Determine the [X, Y] coordinate at the center of the cell enclosing the given text.  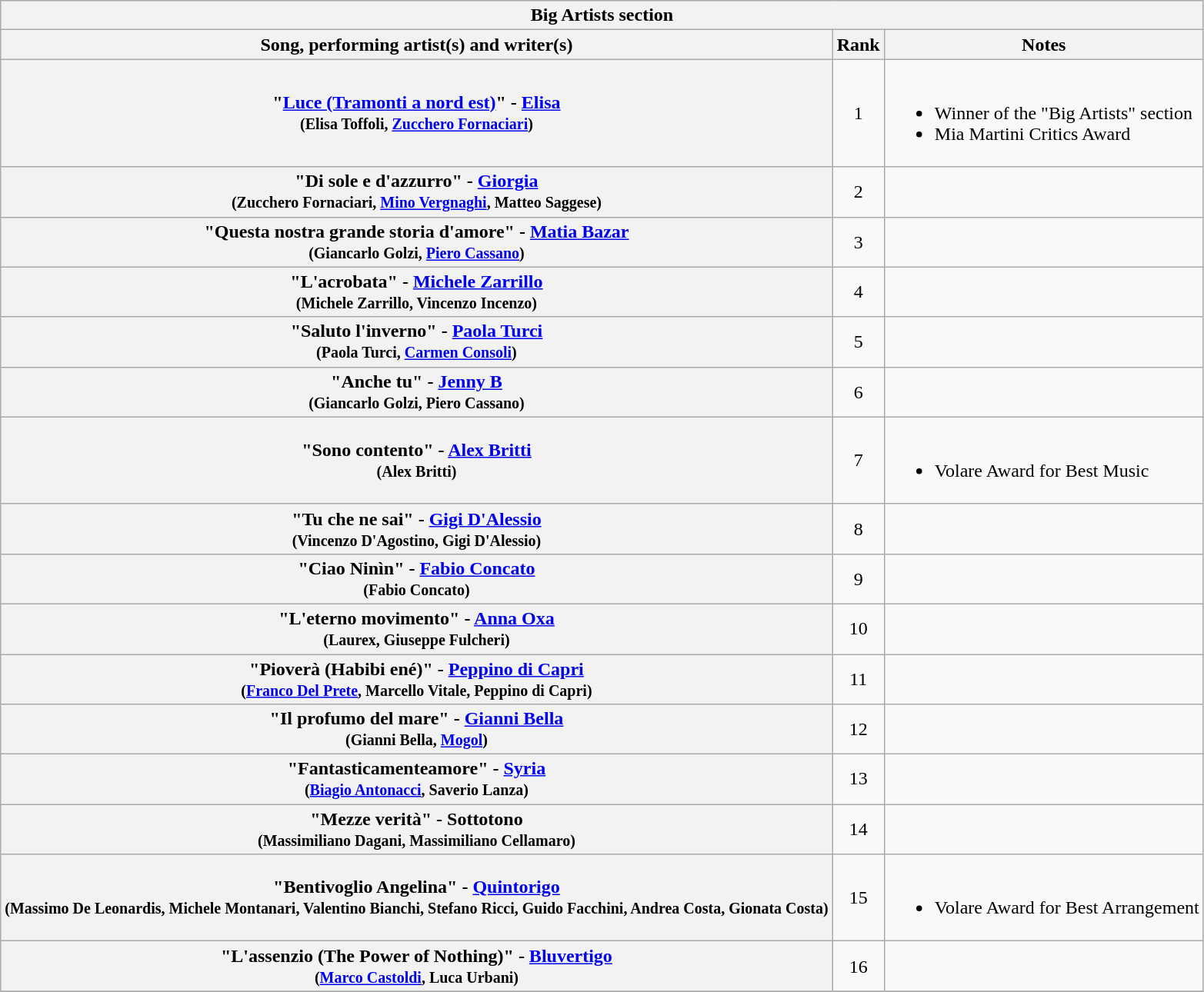
"Fantasticamenteamore" - Syria (Biagio Antonacci, Saverio Lanza) [417, 780]
15 [859, 898]
Notes [1043, 45]
"Sono contento" - Alex Britti (Alex Britti) [417, 460]
9 [859, 578]
16 [859, 966]
Winner of the "Big Artists" sectionMia Martini Critics Award [1043, 113]
"Luce (Tramonti a nord est)" - Elisa (Elisa Toffoli, Zucchero Fornaciari) [417, 113]
"Mezze verità" - Sottotono (Massimiliano Dagani, Massimiliano Cellamaro) [417, 829]
"Il profumo del mare" - Gianni Bella (Gianni Bella, Mogol) [417, 729]
"L'eterno movimento" - Anna Oxa (Laurex, Giuseppe Fulcheri) [417, 629]
"Saluto l'inverno" - Paola Turci (Paola Turci, Carmen Consoli) [417, 341]
"Pioverà (Habibi ené)" - Peppino di Capri (Franco Del Prete, Marcello Vitale, Peppino di Capri) [417, 678]
"Ciao Ninìn" - Fabio Concato (Fabio Concato) [417, 578]
2 [859, 192]
4 [859, 292]
"Questa nostra grande storia d'amore" - Matia Bazar (Giancarlo Golzi, Piero Cassano) [417, 241]
12 [859, 729]
Volare Award for Best Music [1043, 460]
5 [859, 341]
"Tu che ne sai" - Gigi D'Alessio (Vincenzo D'Agostino, Gigi D'Alessio) [417, 529]
14 [859, 829]
Big Artists section [602, 15]
"Anche tu" - Jenny B (Giancarlo Golzi, Piero Cassano) [417, 392]
Rank [859, 45]
13 [859, 780]
11 [859, 678]
3 [859, 241]
"Di sole e d'azzurro" - Giorgia (Zucchero Fornaciari, Mino Vergnaghi, Matteo Saggese) [417, 192]
7 [859, 460]
10 [859, 629]
"L'assenzio (The Power of Nothing)" - Bluvertigo (Marco Castoldi, Luca Urbani) [417, 966]
Song, performing artist(s) and writer(s) [417, 45]
6 [859, 392]
Volare Award for Best Arrangement [1043, 898]
"L'acrobata" - Michele Zarrillo (Michele Zarrillo, Vincenzo Incenzo) [417, 292]
8 [859, 529]
1 [859, 113]
